Extract the (x, y) coordinate from the center of the cell holding the provided text.  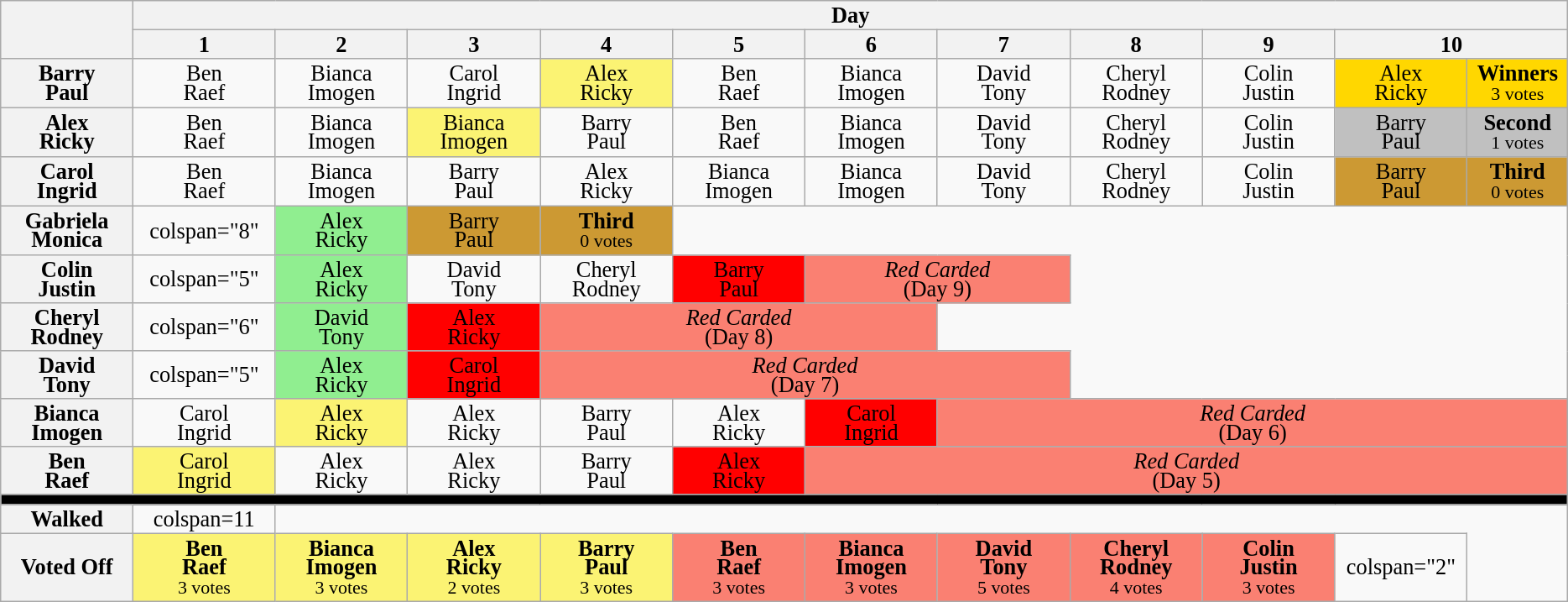
Red Carded(Day 6) (1252, 423)
colspan="2" (1401, 568)
1 (205, 44)
Second1 votes (1518, 133)
colspan=11 (205, 519)
Red Carded(Day 5) (1186, 470)
CherylRodney4 votes (1136, 568)
Red Carded(Day 9) (938, 279)
Red Carded(Day 8) (739, 327)
Day (851, 15)
ColinJustin3 votes (1268, 568)
4 (607, 44)
7 (1003, 44)
2 (341, 44)
BarryPaul3 votes (607, 568)
colspan="6" (205, 327)
Walked (67, 519)
DavidTony5 votes (1003, 568)
6 (872, 44)
5 (739, 44)
3 (474, 44)
GabrielaMonica (67, 230)
AlexRicky2 votes (474, 568)
Red Carded(Day 7) (805, 374)
Voted Off (67, 568)
Winners3 votes (1518, 82)
8 (1136, 44)
9 (1268, 44)
10 (1451, 44)
colspan="8" (205, 230)
